Output the (x, y) coordinate of the center of the cell containing the given text.  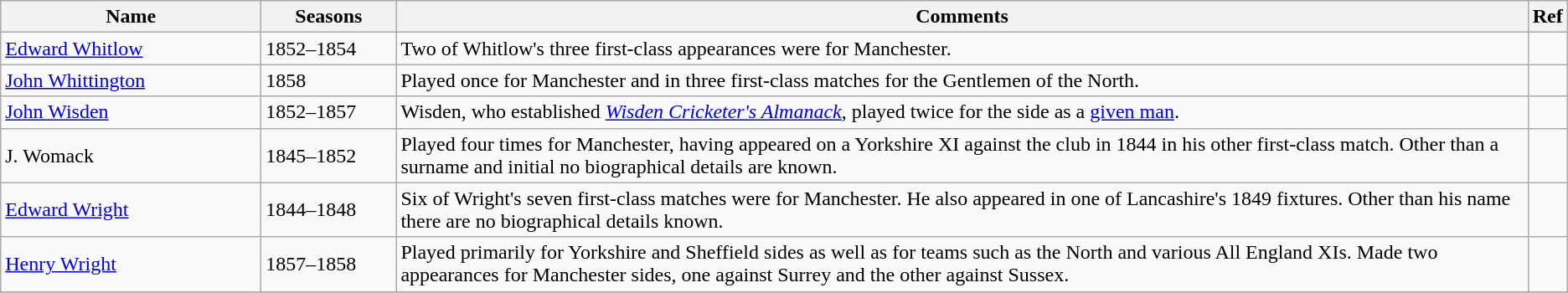
Seasons (328, 17)
John Wisden (131, 112)
Edward Wright (131, 209)
Henry Wright (131, 265)
1852–1857 (328, 112)
1845–1852 (328, 156)
Name (131, 17)
J. Womack (131, 156)
Ref (1548, 17)
Wisden, who established Wisden Cricketer's Almanack, played twice for the side as a given man. (962, 112)
Played once for Manchester and in three first-class matches for the Gentlemen of the North. (962, 80)
1844–1848 (328, 209)
John Whittington (131, 80)
1858 (328, 80)
1857–1858 (328, 265)
Edward Whitlow (131, 49)
Comments (962, 17)
1852–1854 (328, 49)
Two of Whitlow's three first-class appearances were for Manchester. (962, 49)
